For the text-containing cell, return its midpoint in [X, Y] coordinate format. 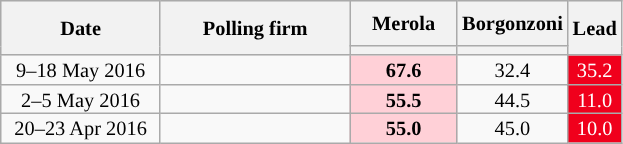
55.5 [404, 98]
55.0 [404, 128]
35.2 [595, 70]
20–23 Apr 2016 [81, 128]
11.0 [595, 98]
44.5 [512, 98]
45.0 [512, 128]
Merola [404, 22]
67.6 [404, 70]
32.4 [512, 70]
9–18 May 2016 [81, 70]
2–5 May 2016 [81, 98]
Lead [595, 28]
Date [81, 28]
Borgonzoni [512, 22]
10.0 [595, 128]
Polling firm [255, 28]
